Locate the cell with the specified text and output its [x, y] center coordinate. 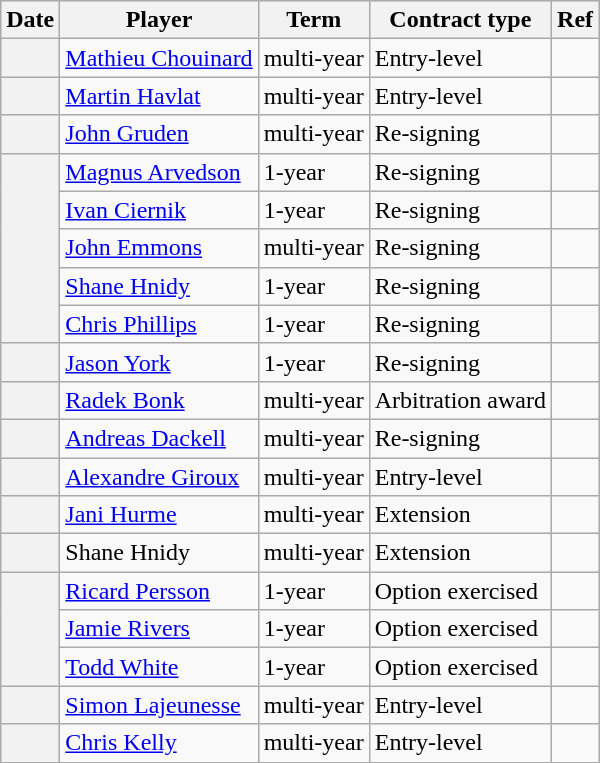
Contract type [460, 20]
Date [30, 20]
Jani Hurme [159, 515]
Mathieu Chouinard [159, 58]
Term [314, 20]
Simon Lajeunesse [159, 705]
Todd White [159, 667]
John Emmons [159, 248]
Jamie Rivers [159, 629]
Magnus Arvedson [159, 172]
Andreas Dackell [159, 438]
Ivan Ciernik [159, 210]
Chris Kelly [159, 743]
Ricard Persson [159, 591]
Chris Phillips [159, 324]
Radek Bonk [159, 400]
Arbitration award [460, 400]
Jason York [159, 362]
John Gruden [159, 134]
Player [159, 20]
Martin Havlat [159, 96]
Alexandre Giroux [159, 477]
Ref [576, 20]
